Provide the [x, y] coordinate of the cell's center where the given text is located.  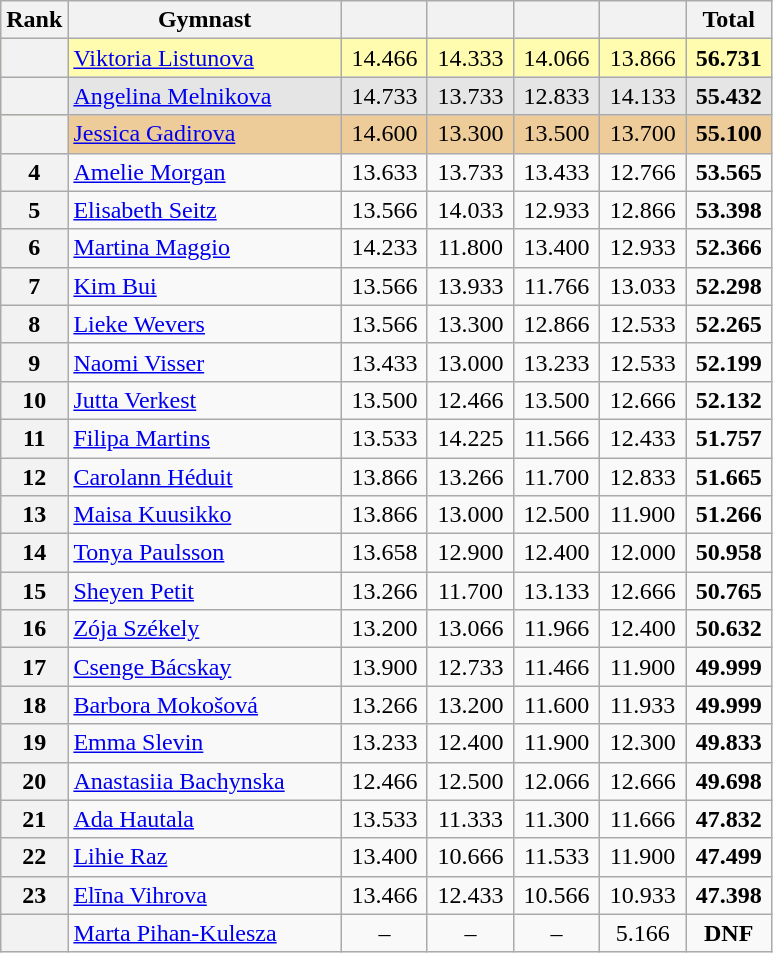
13.933 [470, 286]
12.300 [643, 743]
52.298 [729, 286]
Emma Slevin [205, 743]
19 [34, 743]
52.265 [729, 324]
13.633 [384, 172]
Martina Maggio [205, 248]
11.666 [643, 819]
13.700 [643, 134]
14.600 [384, 134]
4 [34, 172]
51.757 [729, 438]
Ada Hautala [205, 819]
11.600 [557, 705]
56.731 [729, 58]
13.066 [470, 629]
50.958 [729, 553]
14.466 [384, 58]
Lihie Raz [205, 857]
Maisa Kuusikko [205, 515]
7 [34, 286]
49.833 [729, 743]
11.766 [557, 286]
Carolann Héduit [205, 477]
Jutta Verkest [205, 400]
11.966 [557, 629]
Viktoria Listunova [205, 58]
5 [34, 210]
14.233 [384, 248]
Marta Pihan-Kulesza [205, 933]
11.566 [557, 438]
50.765 [729, 591]
12.000 [643, 553]
Lieke Wevers [205, 324]
47.499 [729, 857]
12.733 [470, 667]
13.466 [384, 895]
Barbora Mokošová [205, 705]
Zója Székely [205, 629]
Gymnast [205, 20]
11 [34, 438]
Rank [34, 20]
47.832 [729, 819]
Tonya Paulsson [205, 553]
10.566 [557, 895]
12.766 [643, 172]
13 [34, 515]
DNF [729, 933]
17 [34, 667]
18 [34, 705]
Naomi Visser [205, 362]
23 [34, 895]
Elisabeth Seitz [205, 210]
20 [34, 781]
51.665 [729, 477]
11.533 [557, 857]
49.698 [729, 781]
Amelie Morgan [205, 172]
Anastasiia Bachynska [205, 781]
50.632 [729, 629]
22 [34, 857]
21 [34, 819]
13.133 [557, 591]
13.900 [384, 667]
Sheyen Petit [205, 591]
14.333 [470, 58]
Angelina Melnikova [205, 96]
14.225 [470, 438]
52.199 [729, 362]
12 [34, 477]
Csenge Bácskay [205, 667]
11.466 [557, 667]
12.066 [557, 781]
14 [34, 553]
14.033 [470, 210]
52.366 [729, 248]
11.933 [643, 705]
16 [34, 629]
Filipa Martins [205, 438]
13.033 [643, 286]
Jessica Gadirova [205, 134]
Kim Bui [205, 286]
Elīna Vihrova [205, 895]
55.432 [729, 96]
6 [34, 248]
14.133 [643, 96]
13.658 [384, 553]
8 [34, 324]
5.166 [643, 933]
11.333 [470, 819]
Total [729, 20]
11.300 [557, 819]
55.100 [729, 134]
10 [34, 400]
47.398 [729, 895]
53.398 [729, 210]
11.800 [470, 248]
9 [34, 362]
15 [34, 591]
14.066 [557, 58]
12.900 [470, 553]
14.733 [384, 96]
10.933 [643, 895]
53.565 [729, 172]
52.132 [729, 400]
51.266 [729, 515]
10.666 [470, 857]
